Pinpoint the cell where the given text exists, returning its (x, y) midpoint coordinate. 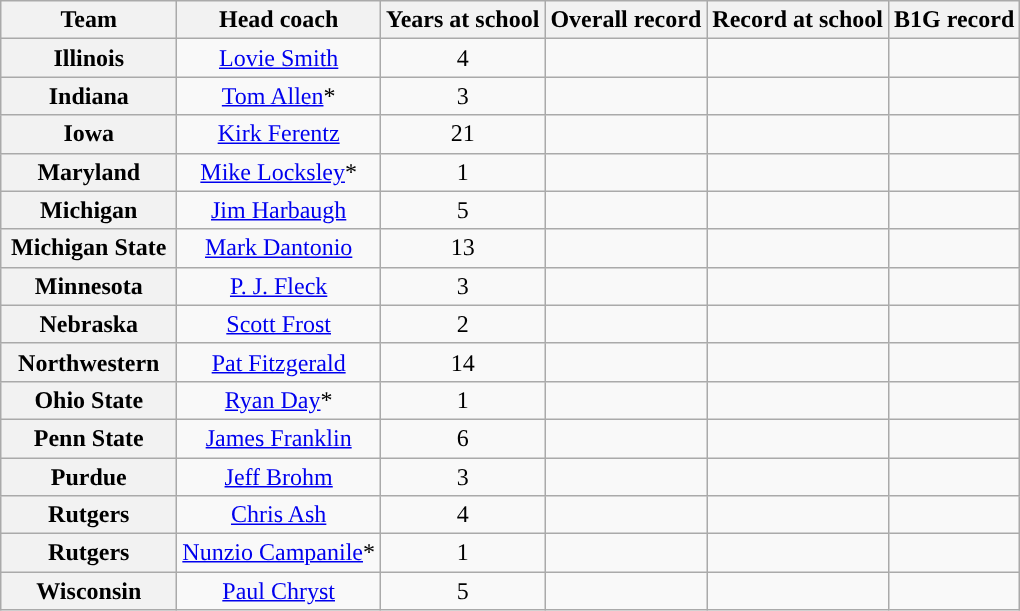
Jim Harbaugh (279, 210)
Pat Fitzgerald (279, 362)
Head coach (279, 20)
James Franklin (279, 438)
6 (463, 438)
Kirk Ferentz (279, 134)
Tom Allen* (279, 96)
Mike Locksley* (279, 172)
Lovie Smith (279, 58)
Michigan (89, 210)
Indiana (89, 96)
21 (463, 134)
Overall record (626, 20)
Nebraska (89, 324)
Michigan State (89, 248)
Record at school (798, 20)
P. J. Fleck (279, 286)
Penn State (89, 438)
Team (89, 20)
Scott Frost (279, 324)
B1G record (954, 20)
Iowa (89, 134)
Wisconsin (89, 591)
Purdue (89, 477)
14 (463, 362)
Mark Dantonio (279, 248)
Illinois (89, 58)
Ryan Day* (279, 400)
Paul Chryst (279, 591)
2 (463, 324)
13 (463, 248)
Ohio State (89, 400)
Maryland (89, 172)
Nunzio Campanile* (279, 553)
Jeff Brohm (279, 477)
Chris Ash (279, 515)
Years at school (463, 20)
Northwestern (89, 362)
Minnesota (89, 286)
